For the text-containing cell, return its midpoint in [x, y] coordinate format. 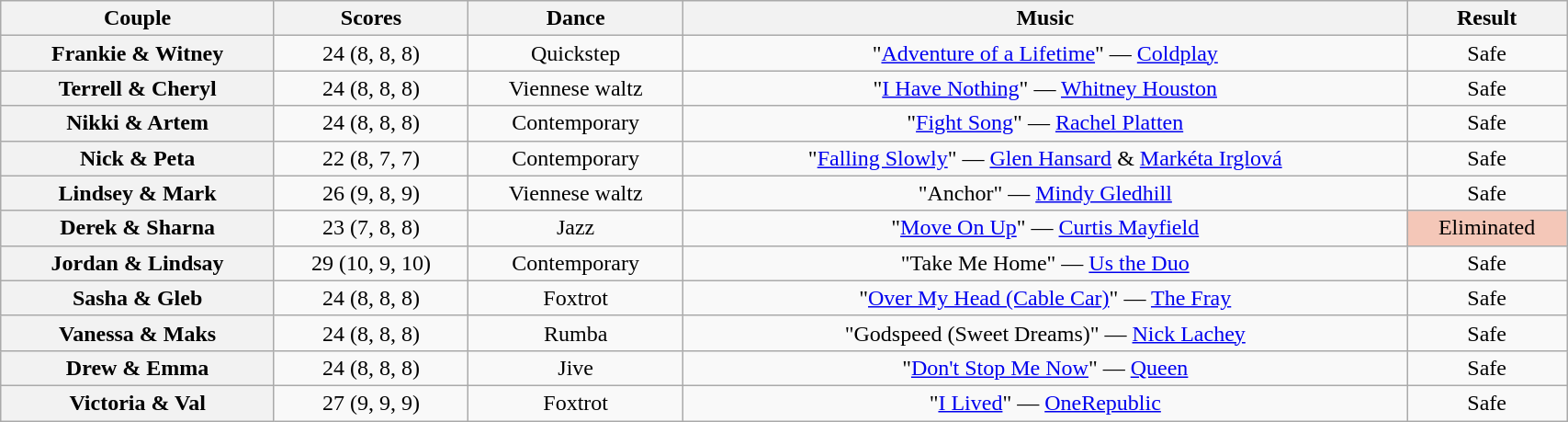
Nikki & Artem [138, 123]
Nick & Peta [138, 158]
23 (7, 8, 8) [371, 228]
Jordan & Lindsay [138, 263]
Rumba [575, 333]
26 (9, 8, 9) [371, 193]
"Fight Song" — Rachel Platten [1045, 123]
Scores [371, 18]
"I Have Nothing" — Whitney Houston [1045, 88]
Dance [575, 18]
Jazz [575, 228]
Derek & Sharna [138, 228]
Vanessa & Maks [138, 333]
Victoria & Val [138, 403]
Music [1045, 18]
Lindsey & Mark [138, 193]
27 (9, 9, 9) [371, 403]
Eliminated [1487, 228]
"Godspeed (Sweet Dreams)" — Nick Lachey [1045, 333]
Jive [575, 368]
Frankie & Witney [138, 53]
Quickstep [575, 53]
"Anchor" — Mindy Gledhill [1045, 193]
"Adventure of a Lifetime" — Coldplay [1045, 53]
"Falling Slowly" — Glen Hansard & Markéta Irglová [1045, 158]
"Take Me Home" — Us the Duo [1045, 263]
"I Lived" — OneRepublic [1045, 403]
Couple [138, 18]
22 (8, 7, 7) [371, 158]
Terrell & Cheryl [138, 88]
Sasha & Gleb [138, 298]
29 (10, 9, 10) [371, 263]
Drew & Emma [138, 368]
Result [1487, 18]
"Over My Head (Cable Car)" — The Fray [1045, 298]
"Don't Stop Me Now" — Queen [1045, 368]
"Move On Up" — Curtis Mayfield [1045, 228]
